Locate the cell with the specified text and output its [X, Y] center coordinate. 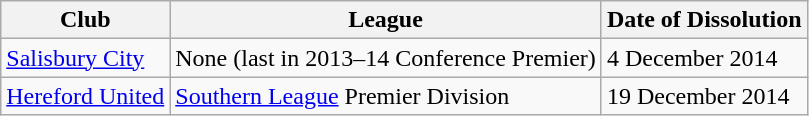
Club [86, 20]
None (last in 2013–14 Conference Premier) [386, 58]
Date of Dissolution [704, 20]
Southern League Premier Division [386, 96]
League [386, 20]
Hereford United [86, 96]
Salisbury City [86, 58]
4 December 2014 [704, 58]
19 December 2014 [704, 96]
